Return (x, y) of the center of cell containing provided text 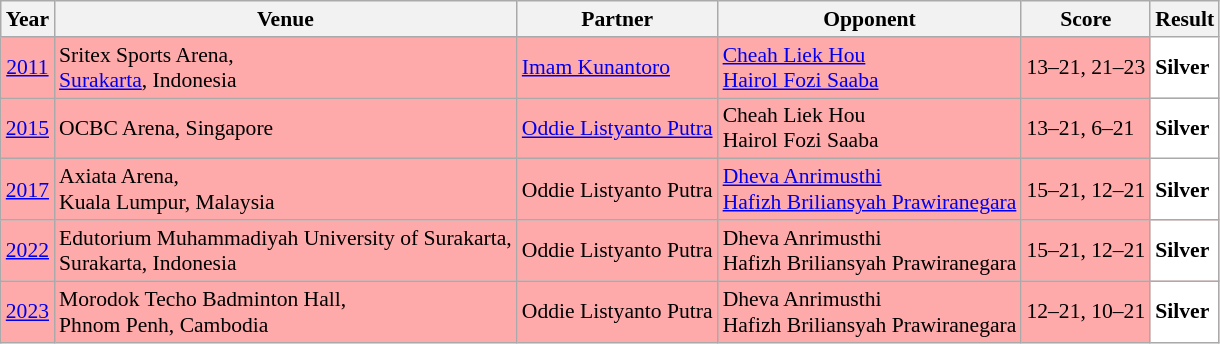
12–21, 10–21 (1086, 312)
Axiata Arena,Kuala Lumpur, Malaysia (286, 190)
Partner (618, 19)
Result (1184, 19)
Score (1086, 19)
2022 (28, 250)
13–21, 6–21 (1086, 128)
Opponent (870, 19)
Imam Kunantoro (618, 68)
13–21, 21–23 (1086, 68)
OCBC Arena, Singapore (286, 128)
Edutorium Muhammadiyah University of Surakarta,Surakarta, Indonesia (286, 250)
Year (28, 19)
Venue (286, 19)
2023 (28, 312)
2015 (28, 128)
2011 (28, 68)
Sritex Sports Arena,Surakarta, Indonesia (286, 68)
Morodok Techo Badminton Hall,Phnom Penh, Cambodia (286, 312)
2017 (28, 190)
